Locate the cell with the specified text and output its (X, Y) center coordinate. 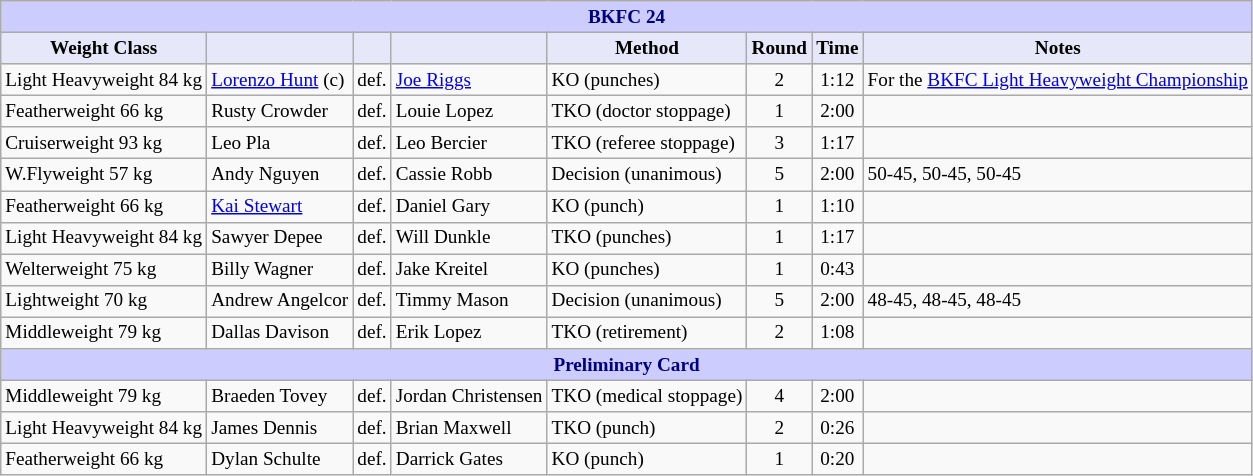
Dylan Schulte (280, 460)
Will Dunkle (469, 238)
Lorenzo Hunt (c) (280, 80)
Leo Pla (280, 143)
Daniel Gary (469, 206)
Jake Kreitel (469, 270)
Weight Class (104, 48)
TKO (medical stoppage) (647, 396)
Darrick Gates (469, 460)
48-45, 48-45, 48-45 (1058, 301)
50-45, 50-45, 50-45 (1058, 175)
0:43 (838, 270)
3 (780, 143)
BKFC 24 (627, 17)
Sawyer Depee (280, 238)
0:20 (838, 460)
1:12 (838, 80)
Time (838, 48)
TKO (punches) (647, 238)
TKO (punch) (647, 428)
Round (780, 48)
James Dennis (280, 428)
TKO (retirement) (647, 333)
TKO (doctor stoppage) (647, 111)
Andrew Angelcor (280, 301)
Cassie Robb (469, 175)
TKO (referee stoppage) (647, 143)
Notes (1058, 48)
W.Flyweight 57 kg (104, 175)
Method (647, 48)
Billy Wagner (280, 270)
Leo Bercier (469, 143)
Cruiserweight 93 kg (104, 143)
For the BKFC Light Heavyweight Championship (1058, 80)
Preliminary Card (627, 365)
1:08 (838, 333)
0:26 (838, 428)
Timmy Mason (469, 301)
Erik Lopez (469, 333)
Kai Stewart (280, 206)
Rusty Crowder (280, 111)
4 (780, 396)
Louie Lopez (469, 111)
Joe Riggs (469, 80)
Braeden Tovey (280, 396)
1:10 (838, 206)
Lightweight 70 kg (104, 301)
Jordan Christensen (469, 396)
Welterweight 75 kg (104, 270)
Brian Maxwell (469, 428)
Dallas Davison (280, 333)
Andy Nguyen (280, 175)
